Extract the (X, Y) coordinate from the center of the cell holding the provided text.  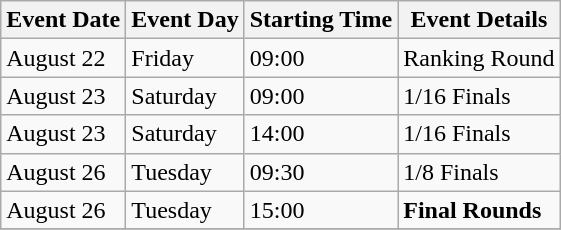
Event Day (185, 20)
August 22 (64, 58)
Friday (185, 58)
Starting Time (321, 20)
Final Rounds (479, 210)
1/8 Finals (479, 172)
Ranking Round (479, 58)
Event Date (64, 20)
15:00 (321, 210)
Event Details (479, 20)
14:00 (321, 134)
09:30 (321, 172)
